Pinpoint the cell where the given text exists, returning its [X, Y] midpoint coordinate. 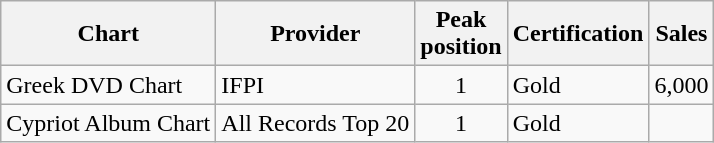
IFPI [316, 85]
Certification [578, 34]
Peakposition [461, 34]
6,000 [682, 85]
Provider [316, 34]
All Records Top 20 [316, 123]
Greek DVD Chart [108, 85]
Cypriot Album Chart [108, 123]
Sales [682, 34]
Chart [108, 34]
